Return the [X, Y] coordinate for the center point of the cell that contains the specified text.  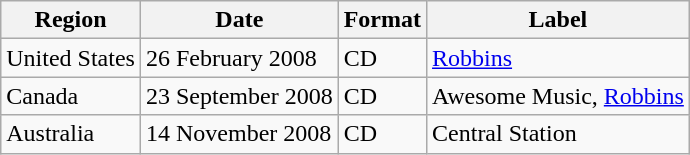
14 November 2008 [239, 134]
Australia [71, 134]
Date [239, 20]
Label [558, 20]
23 September 2008 [239, 96]
Central Station [558, 134]
26 February 2008 [239, 58]
Canada [71, 96]
Region [71, 20]
United States [71, 58]
Format [382, 20]
Robbins [558, 58]
Awesome Music, Robbins [558, 96]
